Identify which cell holds the provided text, then report its [X, Y] central coordinate. 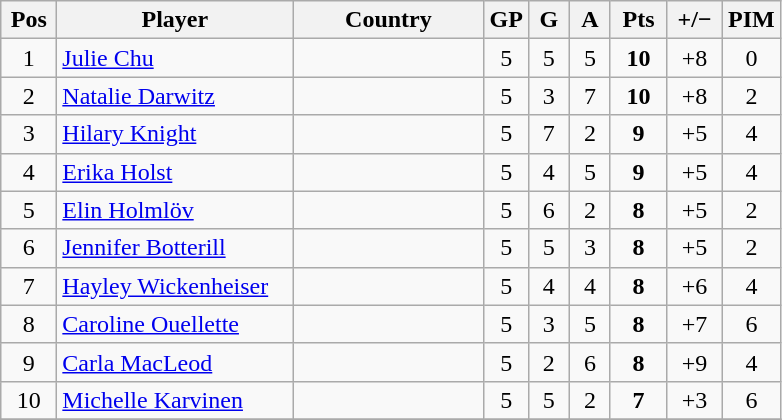
Carla MacLeod [175, 362]
G [548, 20]
Caroline Ouellette [175, 324]
+/− [695, 20]
GP [506, 20]
Hayley Wickenheiser [175, 286]
+6 [695, 286]
Country [388, 20]
1 [29, 58]
Jennifer Botterill [175, 248]
Erika Holst [175, 172]
Julie Chu [175, 58]
A [590, 20]
PIM [752, 20]
Pts [638, 20]
+7 [695, 324]
Hilary Knight [175, 134]
Natalie Darwitz [175, 96]
Michelle Karvinen [175, 400]
Player [175, 20]
0 [752, 58]
Elin Holmlöv [175, 210]
+3 [695, 400]
Pos [29, 20]
+9 [695, 362]
